Extract the [x, y] coordinate from the center of the cell holding the provided text.  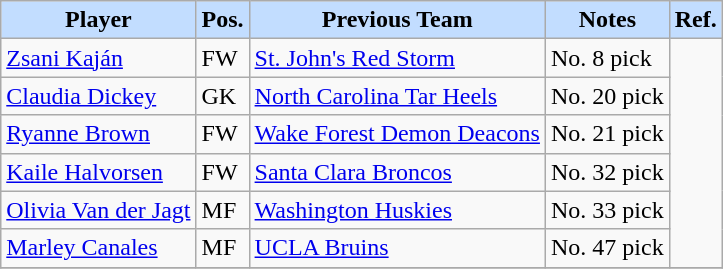
Kaile Halvorsen [98, 172]
St. John's Red Storm [397, 58]
Ryanne Brown [98, 134]
Olivia Van der Jagt [98, 210]
Previous Team [397, 20]
No. 32 pick [607, 172]
Claudia Dickey [98, 96]
Player [98, 20]
Marley Canales [98, 248]
No. 20 pick [607, 96]
Santa Clara Broncos [397, 172]
UCLA Bruins [397, 248]
No. 8 pick [607, 58]
Washington Huskies [397, 210]
North Carolina Tar Heels [397, 96]
Zsani Kaján [98, 58]
No. 33 pick [607, 210]
No. 47 pick [607, 248]
No. 21 pick [607, 134]
Pos. [222, 20]
GK [222, 96]
Notes [607, 20]
Wake Forest Demon Deacons [397, 134]
Ref. [696, 20]
